Capture the cell that displays the provided text and extract its [x, y] central coordinate. 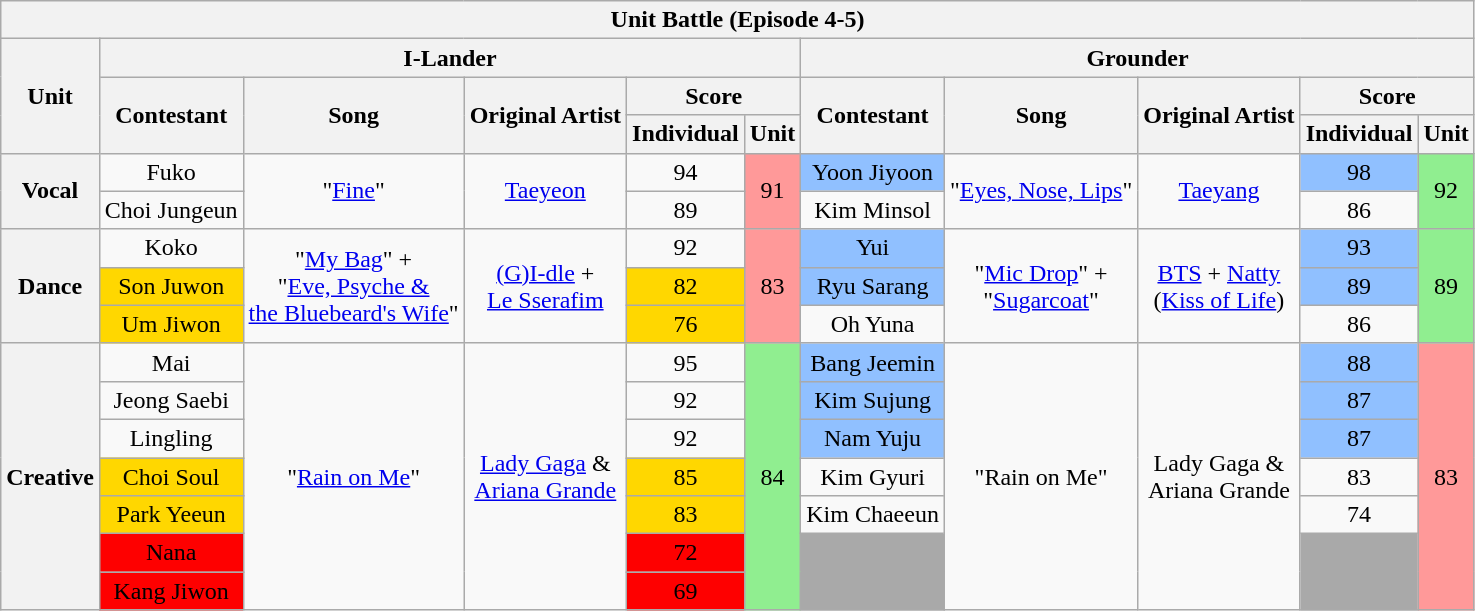
BTS + Natty (Kiss of Life) [1219, 286]
"Fine" [354, 191]
Son Juwon [171, 286]
Oh Yuna [873, 324]
Nam Yuju [873, 438]
Creative [50, 476]
Grounder [1138, 58]
Kim Chaeeun [873, 515]
Park Yeeun [171, 515]
Unit Battle (Episode 4-5) [738, 20]
Jeong Saebi [171, 400]
85 [686, 477]
Yui [873, 248]
"My Bag" + "Eve, Psyche &the Bluebeard's Wife" [354, 286]
93 [1359, 248]
Um Jiwon [171, 324]
Ryu Sarang [873, 286]
Taeyang [1219, 191]
Kang Jiwon [171, 591]
Taeyeon [545, 191]
Yoon Jiyoon [873, 172]
Choi Jungeun [171, 210]
Fuko [171, 172]
69 [686, 591]
88 [1359, 362]
Nana [171, 553]
Mai [171, 362]
76 [686, 324]
98 [1359, 172]
72 [686, 553]
Lingling [171, 438]
Choi Soul [171, 477]
(G)I-dle + Le Sserafim [545, 286]
84 [772, 476]
"Mic Drop" + "Sugarcoat" [1040, 286]
Kim Minsol [873, 210]
91 [772, 191]
"Eyes, Nose, Lips" [1040, 191]
I-Lander [450, 58]
Bang Jeemin [873, 362]
Koko [171, 248]
Kim Sujung [873, 400]
Vocal [50, 191]
Kim Gyuri [873, 477]
82 [686, 286]
74 [1359, 515]
94 [686, 172]
95 [686, 362]
Dance [50, 286]
